Detect which cell encompasses the target text, then output its [x, y] center coordinate. 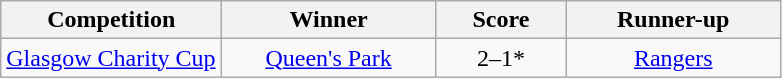
2–1* [500, 58]
Runner-up [673, 20]
Queen's Park [329, 58]
Competition [112, 20]
Glasgow Charity Cup [112, 58]
Rangers [673, 58]
Score [500, 20]
Winner [329, 20]
